For the text-containing cell, return its midpoint in [x, y] coordinate format. 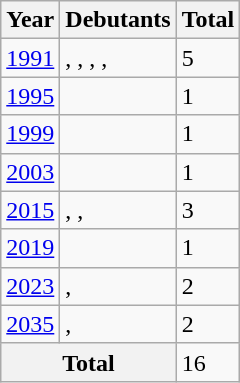
Year [30, 20]
2019 [30, 248]
16 [208, 362]
5 [208, 58]
Debutants [118, 20]
3 [208, 210]
, , [118, 210]
2015 [30, 210]
2035 [30, 324]
1999 [30, 134]
1991 [30, 58]
2003 [30, 172]
, , , , [118, 58]
2023 [30, 286]
1995 [30, 96]
